Detect which cell encompasses the target text, then output its [X, Y] center coordinate. 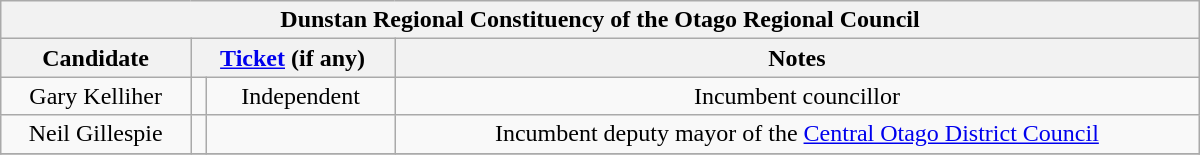
Neil Gillespie [96, 134]
Gary Kelliher [96, 96]
Incumbent councillor [798, 96]
Dunstan Regional Constituency of the Otago Regional Council [600, 20]
Incumbent deputy mayor of the Central Otago District Council [798, 134]
Notes [798, 58]
Ticket (if any) [293, 58]
Independent [301, 96]
Candidate [96, 58]
